Search for the cell housing the specified text and yield its (x, y) center coordinate. 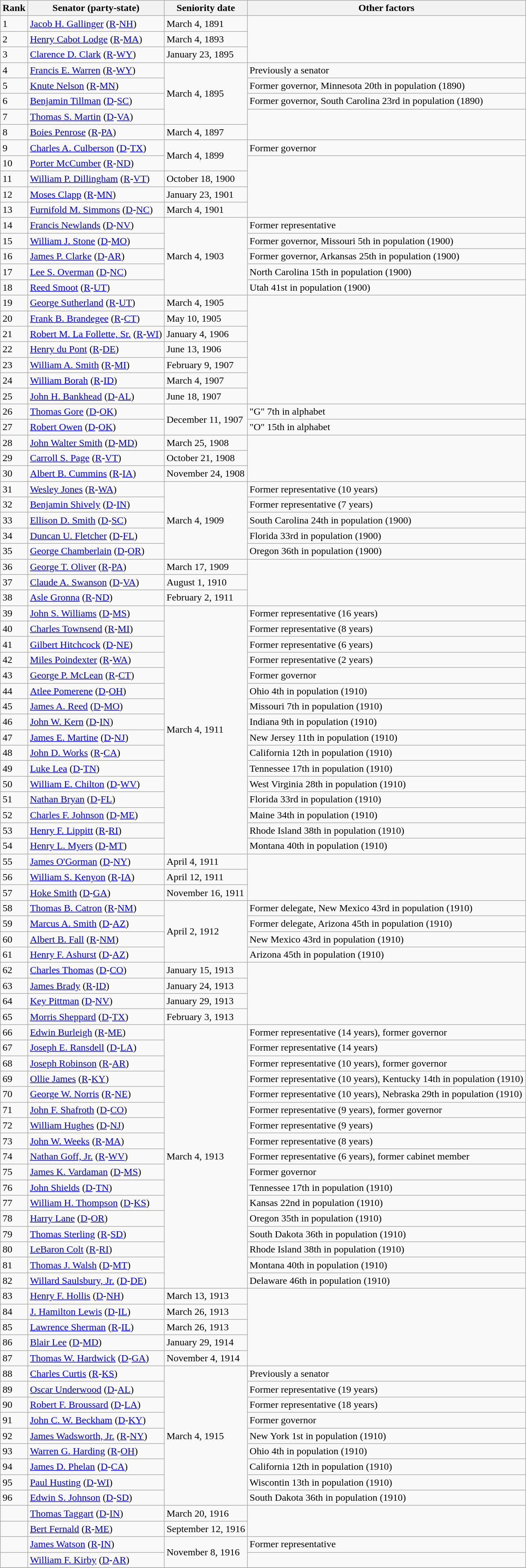
Wiscontin 13th in population (1910) (387, 1482)
41 (14, 644)
Arizona 45th in population (1910) (387, 955)
New York 1st in population (1910) (387, 1435)
35 (14, 551)
Former representative (10 years), Nebraska 29th in population (1910) (387, 1094)
Albert B. Cummins (R-IA) (96, 474)
William J. Stone (D-MO) (96, 241)
Former delegate, New Mexico 43rd in population (1910) (387, 908)
68 (14, 1063)
Charles Curtis (R-KS) (96, 1374)
"O" 15th in alphabet (387, 427)
James D. Phelan (D-CA) (96, 1467)
John S. Williams (D-MS) (96, 613)
March 4, 1913 (206, 1156)
January 15, 1913 (206, 970)
James Wadsworth, Jr. (R-NY) (96, 1435)
"G" 7th in alphabet (387, 411)
Knute Nelson (R-MN) (96, 86)
57 (14, 892)
8 (14, 132)
Morris Sheppard (D-TX) (96, 1017)
George T. Oliver (R-PA) (96, 567)
59 (14, 923)
91 (14, 1420)
40 (14, 629)
Lawrence Sherman (R-IL) (96, 1327)
14 (14, 225)
Charles A. Culberson (D-TX) (96, 148)
93 (14, 1451)
39 (14, 613)
James P. Clarke (D-AR) (96, 256)
November 24, 1908 (206, 474)
Former representative (19 years) (387, 1389)
Nathan Bryan (D-FL) (96, 799)
50 (14, 784)
June 18, 1907 (206, 396)
William E. Chilton (D-WV) (96, 784)
Luke Lea (D-TN) (96, 769)
92 (14, 1435)
Lee S. Overman (D-NC) (96, 272)
Former representative (10 years), former governor (387, 1063)
October 18, 1900 (206, 179)
January 23, 1895 (206, 55)
Albert B. Fall (R-NM) (96, 939)
74 (14, 1156)
Former governor, Minnesota 20th in population (1890) (387, 86)
88 (14, 1374)
Maine 34th in population (1910) (387, 815)
October 21, 1908 (206, 458)
LeBaron Colt (R-RI) (96, 1250)
22 (14, 349)
March 13, 1913 (206, 1296)
William H. Thompson (D-KS) (96, 1203)
William Borah (R-ID) (96, 380)
March 4, 1891 (206, 24)
Senator (party-state) (96, 8)
Charles Townsend (R-MI) (96, 629)
Wesley Jones (R-WA) (96, 489)
70 (14, 1094)
61 (14, 955)
Marcus A. Smith (D-AZ) (96, 923)
65 (14, 1017)
Other factors (387, 8)
March 17, 1909 (206, 567)
56 (14, 877)
Florida 33rd in population (1900) (387, 536)
John Shields (D-TN) (96, 1188)
Charles Thomas (D-CO) (96, 970)
Seniority date (206, 8)
73 (14, 1141)
James A. Reed (D-MO) (96, 707)
Former representative (18 years) (387, 1405)
54 (14, 846)
Former representative (7 years) (387, 505)
32 (14, 505)
Henry Cabot Lodge (R-MA) (96, 39)
Carroll S. Page (R-VT) (96, 458)
January 24, 1913 (206, 986)
Oregon 35th in population (1910) (387, 1219)
Nathan Goff, Jr. (R-WV) (96, 1156)
60 (14, 939)
North Carolina 15th in population (1900) (387, 272)
75 (14, 1172)
86 (14, 1343)
10 (14, 163)
April 4, 1911 (206, 861)
Utah 41st in population (1900) (387, 287)
Thomas Gore (D-OK) (96, 411)
Gilbert Hitchcock (D-NE) (96, 644)
52 (14, 815)
13 (14, 210)
Robert Owen (D-OK) (96, 427)
March 4, 1893 (206, 39)
Charles F. Johnson (D-ME) (96, 815)
76 (14, 1188)
April 12, 1911 (206, 877)
Asle Gronna (R-ND) (96, 598)
J. Hamilton Lewis (D-IL) (96, 1312)
William S. Kenyon (R-IA) (96, 877)
24 (14, 380)
Rank (14, 8)
66 (14, 1032)
78 (14, 1219)
19 (14, 303)
Willard Saulsbury, Jr. (D-DE) (96, 1281)
Former governor, Arkansas 25th in population (1900) (387, 256)
46 (14, 722)
John W. Kern (D-IN) (96, 722)
Henry F. Hollis (D-NH) (96, 1296)
30 (14, 474)
58 (14, 908)
34 (14, 536)
6 (14, 101)
42 (14, 660)
Hoke Smith (D-GA) (96, 892)
Thomas Taggart (D-IN) (96, 1513)
43 (14, 675)
Edwin Burleigh (R-ME) (96, 1032)
Furnifold M. Simmons (D-NC) (96, 210)
January 4, 1906 (206, 334)
November 4, 1914 (206, 1358)
Former representative (10 years) (387, 489)
26 (14, 411)
March 4, 1909 (206, 520)
Clarence D. Clark (R-WY) (96, 55)
2 (14, 39)
16 (14, 256)
John D. Works (R-CA) (96, 753)
37 (14, 582)
Former representative (6 years) (387, 644)
82 (14, 1281)
Former representative (9 years), former governor (387, 1110)
Miles Poindexter (R-WA) (96, 660)
84 (14, 1312)
John H. Bankhead (D-AL) (96, 396)
John W. Weeks (R-MA) (96, 1141)
64 (14, 1001)
21 (14, 334)
James O'Gorman (D-NY) (96, 861)
Oregon 36th in population (1900) (387, 551)
Porter McCumber (R-ND) (96, 163)
March 4, 1907 (206, 380)
January 23, 1901 (206, 194)
Key Pittman (D-NV) (96, 1001)
27 (14, 427)
John F. Shafroth (D-CO) (96, 1110)
William F. Kirby (D-AR) (96, 1560)
38 (14, 598)
December 11, 1907 (206, 419)
Jacob H. Gallinger (R-NH) (96, 24)
96 (14, 1498)
Delaware 46th in population (1910) (387, 1281)
17 (14, 272)
West Virginia 28th in population (1910) (387, 784)
Francis E. Warren (R-WY) (96, 70)
33 (14, 520)
Frank B. Brandegee (R-CT) (96, 318)
Former representative (6 years), former cabinet member (387, 1156)
Bert Fernald (R-ME) (96, 1529)
12 (14, 194)
Harry Lane (D-OR) (96, 1219)
Thomas J. Walsh (D-MT) (96, 1265)
March 4, 1911 (206, 730)
James Watson (R-IN) (96, 1544)
John Walter Smith (D-MD) (96, 442)
John C. W. Beckham (D-KY) (96, 1420)
March 4, 1903 (206, 256)
March 20, 1916 (206, 1513)
Indiana 9th in population (1910) (387, 722)
March 4, 1915 (206, 1436)
49 (14, 769)
11 (14, 179)
March 4, 1897 (206, 132)
Missouri 7th in population (1910) (387, 707)
November 16, 1911 (206, 892)
Joseph E. Ransdell (D-LA) (96, 1048)
79 (14, 1234)
Former governor, South Carolina 23rd in population (1890) (387, 101)
Former representative (14 years), former governor (387, 1032)
36 (14, 567)
George Sutherland (R-UT) (96, 303)
February 9, 1907 (206, 365)
18 (14, 287)
67 (14, 1048)
Warren G. Harding (R-OH) (96, 1451)
Edwin S. Johnson (D-SD) (96, 1498)
Paul Husting (D-WI) (96, 1482)
1 (14, 24)
9 (14, 148)
44 (14, 691)
Former governor, Missouri 5th in population (1900) (387, 241)
28 (14, 442)
5 (14, 86)
51 (14, 799)
February 2, 1911 (206, 598)
7 (14, 117)
August 1, 1910 (206, 582)
53 (14, 830)
William Hughes (D-NJ) (96, 1125)
23 (14, 365)
63 (14, 986)
Benjamin Tillman (D-SC) (96, 101)
4 (14, 70)
3 (14, 55)
89 (14, 1389)
Blair Lee (D-MD) (96, 1343)
Atlee Pomerene (D-OH) (96, 691)
Thomas B. Catron (R-NM) (96, 908)
Benjamin Shively (D-IN) (96, 505)
James Brady (R-ID) (96, 986)
Henry F. Ashurst (D-AZ) (96, 955)
January 29, 1913 (206, 1001)
31 (14, 489)
March 4, 1901 (206, 210)
George W. Norris (R-NE) (96, 1094)
48 (14, 753)
77 (14, 1203)
71 (14, 1110)
Florida 33rd in population (1910) (387, 799)
Former representative (10 years), Kentucky 14th in population (1910) (387, 1079)
25 (14, 396)
Reed Smoot (R-UT) (96, 287)
James E. Martine (D-NJ) (96, 738)
55 (14, 861)
New Jersey 11th in population (1910) (387, 738)
March 4, 1905 (206, 303)
Thomas W. Hardwick (D-GA) (96, 1358)
81 (14, 1265)
January 29, 1914 (206, 1343)
South Carolina 24th in population (1900) (387, 520)
William A. Smith (R-MI) (96, 365)
62 (14, 970)
May 10, 1905 (206, 318)
George P. McLean (R-CT) (96, 675)
Former representative (16 years) (387, 613)
Thomas Sterling (R-SD) (96, 1234)
Duncan U. Fletcher (D-FL) (96, 536)
Henry F. Lippitt (R-RI) (96, 830)
Moses Clapp (R-MN) (96, 194)
New Mexico 43rd in population (1910) (387, 939)
80 (14, 1250)
Claude A. Swanson (D-VA) (96, 582)
83 (14, 1296)
Former representative (14 years) (387, 1048)
72 (14, 1125)
Thomas S. Martin (D-VA) (96, 117)
November 8, 1916 (206, 1552)
Robert F. Broussard (D-LA) (96, 1405)
Henry du Pont (R-DE) (96, 349)
Former representative (9 years) (387, 1125)
85 (14, 1327)
69 (14, 1079)
45 (14, 707)
95 (14, 1482)
June 13, 1906 (206, 349)
George Chamberlain (D-OR) (96, 551)
William P. Dillingham (R-VT) (96, 179)
Kansas 22nd in population (1910) (387, 1203)
94 (14, 1467)
Oscar Underwood (D-AL) (96, 1389)
James K. Vardaman (D-MS) (96, 1172)
29 (14, 458)
Robert M. La Follette, Sr. (R-WI) (96, 334)
September 12, 1916 (206, 1529)
87 (14, 1358)
April 2, 1912 (206, 931)
March 4, 1895 (206, 93)
Henry L. Myers (D-MT) (96, 846)
March 4, 1899 (206, 155)
Ellison D. Smith (D-SC) (96, 520)
February 3, 1913 (206, 1017)
90 (14, 1405)
Joseph Robinson (R-AR) (96, 1063)
47 (14, 738)
Ollie James (R-KY) (96, 1079)
March 25, 1908 (206, 442)
Former representative (2 years) (387, 660)
15 (14, 241)
Boies Penrose (R-PA) (96, 132)
Francis Newlands (D-NV) (96, 225)
20 (14, 318)
Former delegate, Arizona 45th in population (1910) (387, 923)
